Return [X, Y] of the center of cell containing provided text 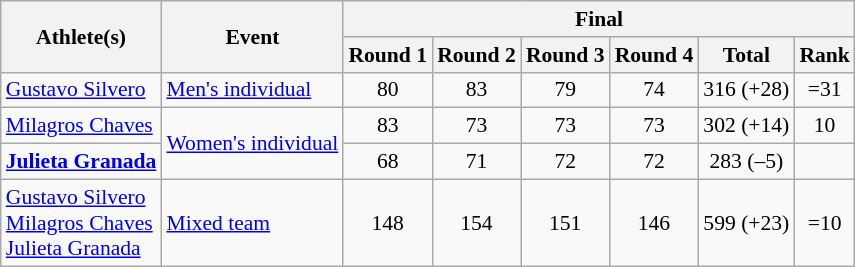
148 [388, 222]
Round 3 [566, 55]
154 [476, 222]
316 (+28) [746, 90]
10 [824, 126]
68 [388, 162]
Final [599, 19]
Round 1 [388, 55]
146 [654, 222]
Round 2 [476, 55]
Men's individual [252, 90]
71 [476, 162]
Event [252, 36]
Athlete(s) [82, 36]
Milagros Chaves [82, 126]
80 [388, 90]
151 [566, 222]
Round 4 [654, 55]
599 (+23) [746, 222]
Mixed team [252, 222]
=10 [824, 222]
Gustavo SilveroMilagros ChavesJulieta Granada [82, 222]
Rank [824, 55]
302 (+14) [746, 126]
Gustavo Silvero [82, 90]
=31 [824, 90]
Julieta Granada [82, 162]
79 [566, 90]
Total [746, 55]
283 (–5) [746, 162]
74 [654, 90]
Women's individual [252, 144]
